Return (X, Y) of the center of cell containing provided text 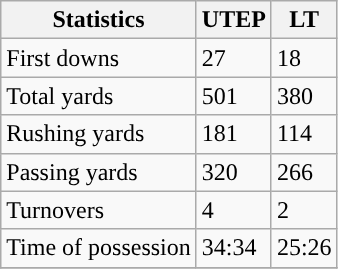
Total yards (99, 96)
181 (234, 134)
Statistics (99, 20)
114 (304, 134)
501 (234, 96)
266 (304, 172)
27 (234, 58)
25:26 (304, 248)
34:34 (234, 248)
320 (234, 172)
18 (304, 58)
LT (304, 20)
Turnovers (99, 210)
First downs (99, 58)
Passing yards (99, 172)
2 (304, 210)
Time of possession (99, 248)
UTEP (234, 20)
Rushing yards (99, 134)
380 (304, 96)
4 (234, 210)
